Scan for the cell matching the given text and deliver its [x, y] coordinate at center. 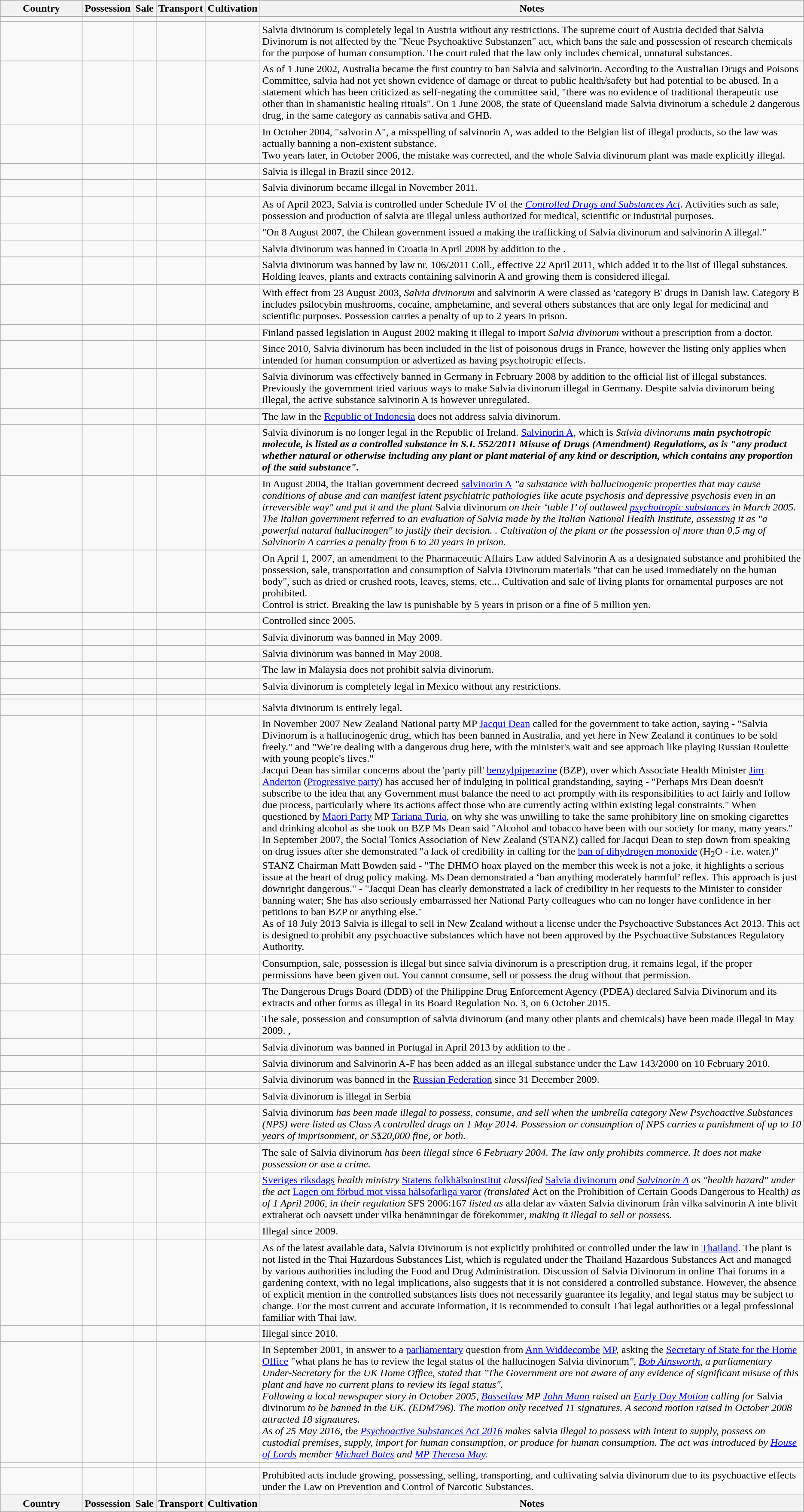
Salvia divinorum became illegal in November 2011. [532, 188]
Illegal since 2010. [532, 1333]
The law in Malaysia does not prohibit salvia divinorum. [532, 670]
Salvia divinorum is entirely legal. [532, 707]
Finland passed legislation in August 2002 making it illegal to import Salvia divinorum without a prescription from a doctor. [532, 332]
Salvia divinorum was banned in the Russian Federation since 31 December 2009. [532, 1080]
The sale of Salvia divinorum has been illegal since 6 February 2004. The law only prohibits commerce. It does not make possession or use a crime. [532, 1158]
Salvia divinorum was banned in Portugal in April 2013 by addition to the . [532, 1047]
"On 8 August 2007, the Chilean government issued a making the trafficking of Salvia divinorum and salvinorin A illegal." [532, 232]
Salvia divinorum was banned in May 2009. [532, 637]
Controlled since 2005. [532, 621]
Salvia divinorum was banned in May 2008. [532, 654]
Salvia divinorum is completely legal in Mexico without any restrictions. [532, 686]
Salvia divinorum and Salvinorin A-F has been added as an illegal substance under the Law 143/2000 on 10 February 2010. [532, 1063]
Salvia is illegal in Brazil since 2012. [532, 171]
Illegal since 2009. [532, 1231]
The law in the Republic of Indonesia does not address salvia divinorum. [532, 416]
The sale, possession and consumption of salvia divinorum (and many other plants and chemicals) have been made illegal in May 2009. , [532, 1025]
Salvia divinorum is illegal in Serbia [532, 1096]
Salvia divinorum was banned in Croatia in April 2008 by addition to the . [532, 248]
